For the text-containing cell, return its midpoint in [x, y] coordinate format. 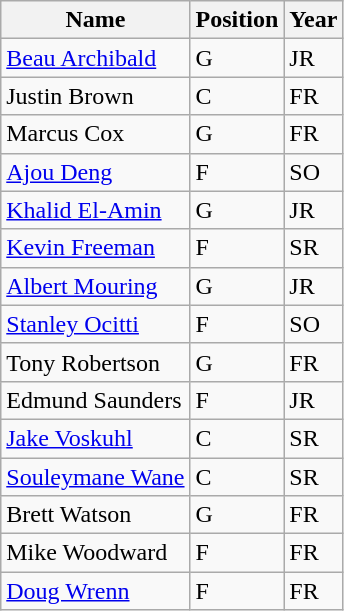
Ajou Deng [96, 172]
Marcus Cox [96, 134]
Kevin Freeman [96, 248]
Souleymane Wane [96, 477]
Justin Brown [96, 96]
Stanley Ocitti [96, 324]
Khalid El-Amin [96, 210]
Position [237, 20]
Jake Voskuhl [96, 438]
Beau Archibald [96, 58]
Year [314, 20]
Name [96, 20]
Mike Woodward [96, 553]
Tony Robertson [96, 362]
Brett Watson [96, 515]
Doug Wrenn [96, 591]
Albert Mouring [96, 286]
Edmund Saunders [96, 400]
